Scan for the cell matching the given text and deliver its [X, Y] coordinate at center. 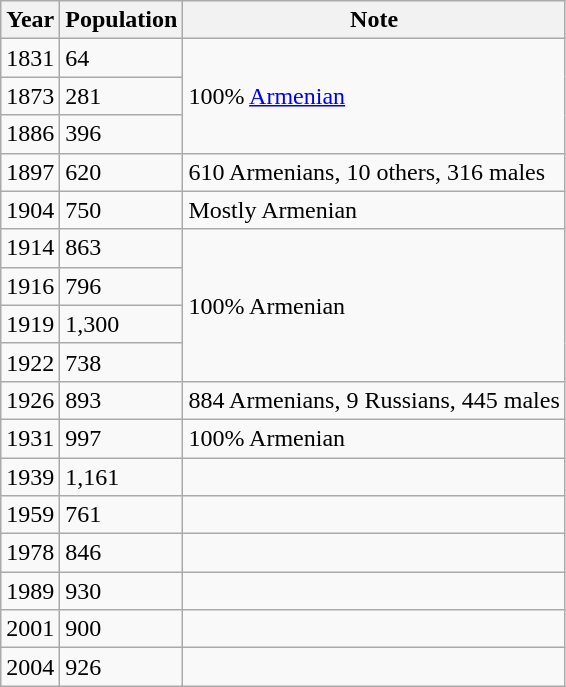
1914 [30, 248]
796 [122, 286]
926 [122, 667]
1978 [30, 553]
997 [122, 438]
2001 [30, 629]
1926 [30, 400]
1,161 [122, 477]
738 [122, 362]
396 [122, 134]
281 [122, 96]
1939 [30, 477]
750 [122, 210]
1897 [30, 172]
1922 [30, 362]
Year [30, 20]
893 [122, 400]
1931 [30, 438]
1904 [30, 210]
884 Armenians, 9 Russians, 445 males [374, 400]
1916 [30, 286]
1873 [30, 96]
1831 [30, 58]
761 [122, 515]
Mostly Armenian [374, 210]
900 [122, 629]
1959 [30, 515]
64 [122, 58]
863 [122, 248]
620 [122, 172]
2004 [30, 667]
1886 [30, 134]
Population [122, 20]
1,300 [122, 324]
1919 [30, 324]
846 [122, 553]
1989 [30, 591]
930 [122, 591]
610 Armenians, 10 others, 316 males [374, 172]
Note [374, 20]
